Find where the given text appears and provide that cell's center as (X, Y) coordinate. 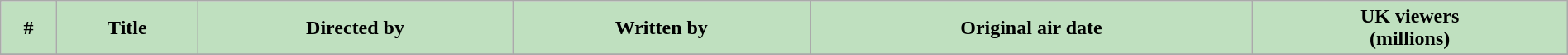
Directed by (356, 28)
# (28, 28)
Written by (662, 28)
UK viewers(millions) (1409, 28)
Title (127, 28)
Original air date (1031, 28)
